Find where the given text appears and provide that cell's center as (X, Y) coordinate. 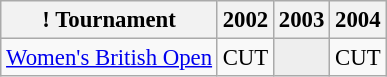
! Tournament (110, 20)
2002 (245, 20)
2004 (358, 20)
Women's British Open (110, 58)
2003 (302, 20)
